Provide the [x, y] coordinate of the cell's center where the given text is located.  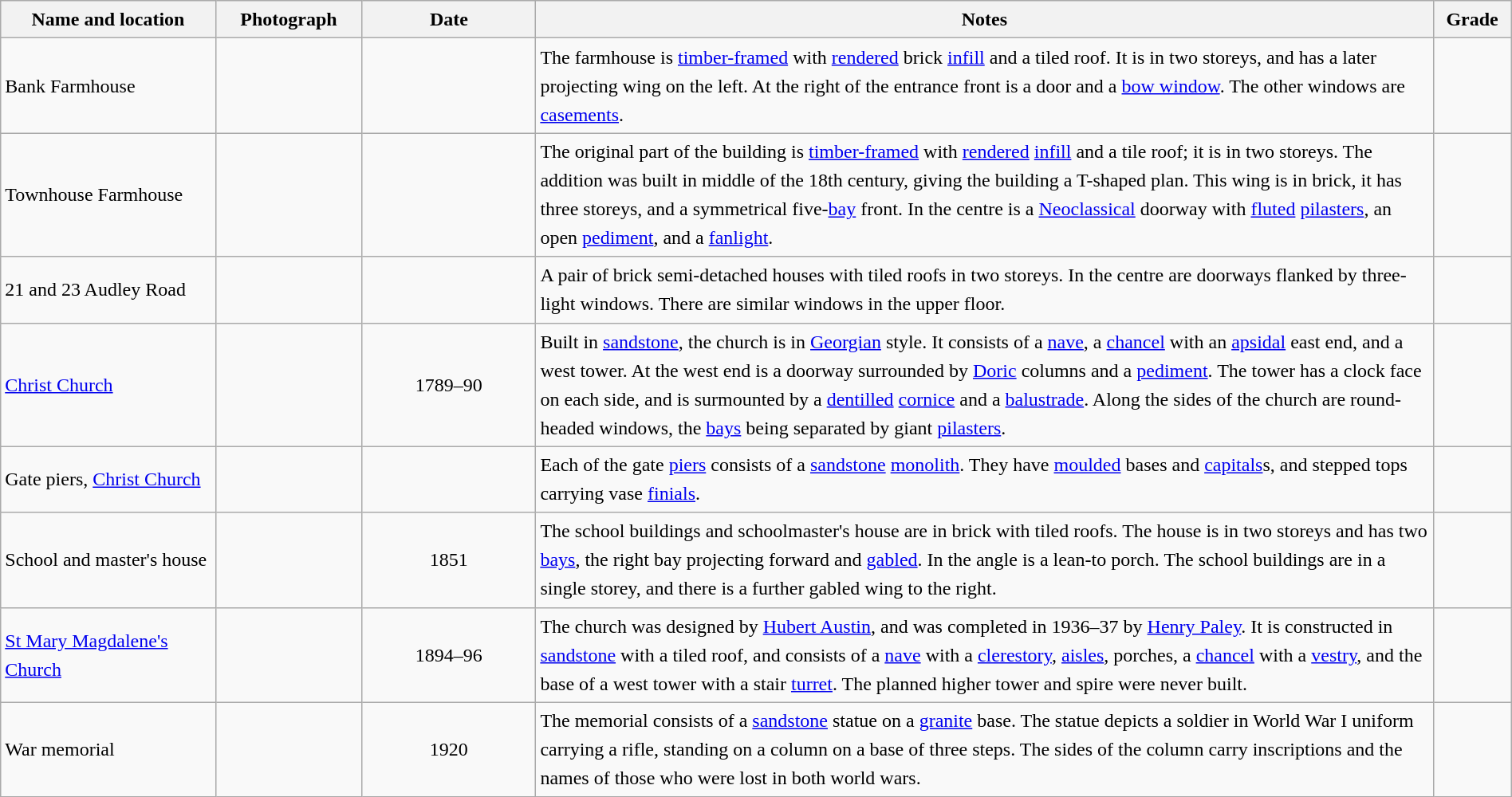
Gate piers, Christ Church [108, 480]
School and master's house [108, 559]
Name and location [108, 19]
1894–96 [449, 655]
1789–90 [449, 384]
Notes [984, 19]
1851 [449, 559]
Christ Church [108, 384]
21 and 23 Audley Road [108, 290]
Bank Farmhouse [108, 86]
Each of the gate piers consists of a sandstone monolith. They have moulded bases and capitalss, and stepped tops carrying vase finials. [984, 480]
War memorial [108, 749]
Date [449, 19]
St Mary Magdalene's Church [108, 655]
1920 [449, 749]
Grade [1472, 19]
Townhouse Farmhouse [108, 194]
Photograph [289, 19]
